Provide the [x, y] coordinate of the cell's center where the given text is located.  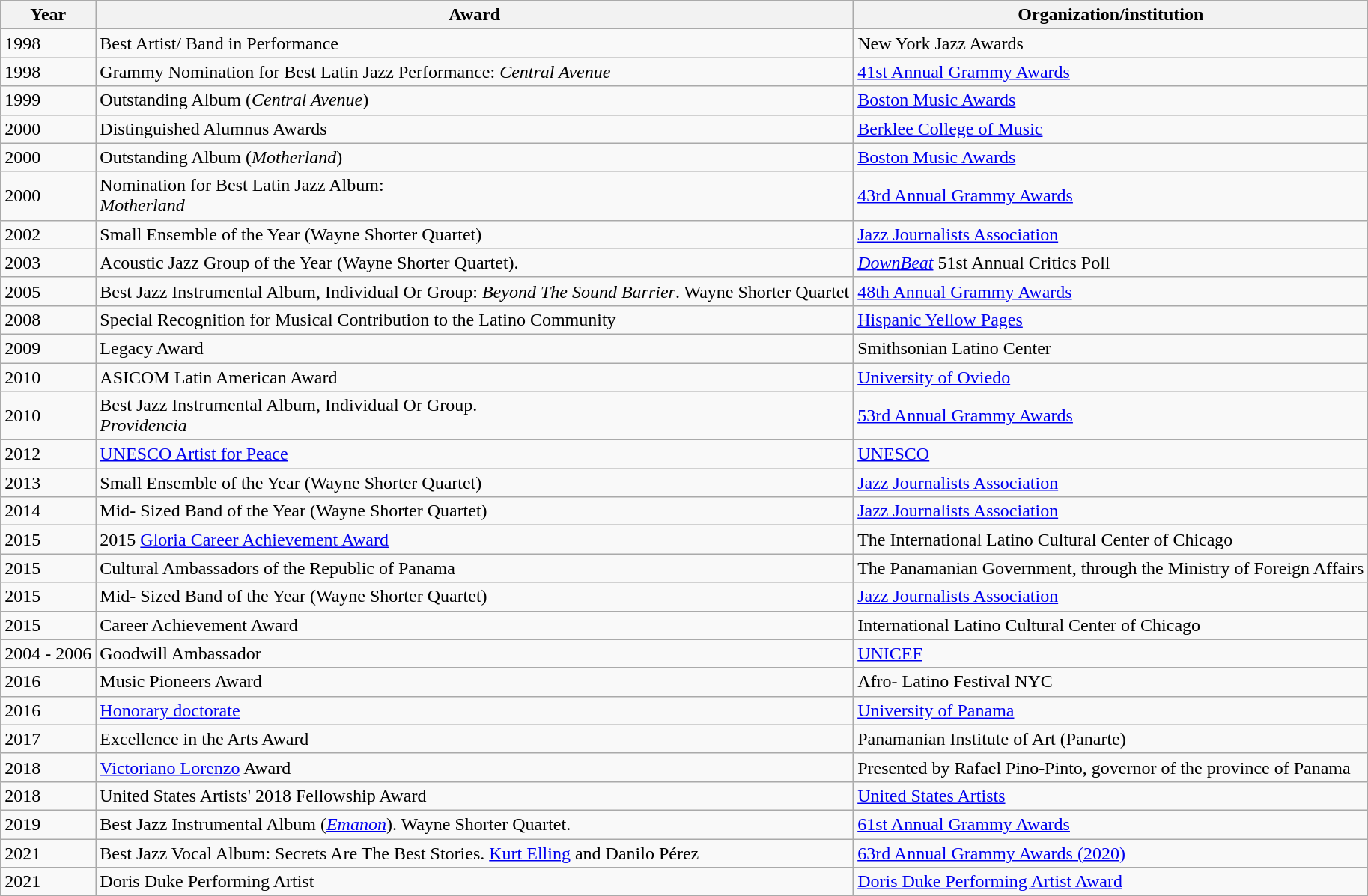
Career Achievement Award [475, 625]
University of Oviedo [1111, 377]
University of Panama [1111, 710]
2015 Gloria Career Achievement Award [475, 540]
Afro- Latino Festival NYC [1111, 682]
Best Jazz Vocal Album: Secrets Are The Best Stories. Kurt Elling and Danilo Pérez [475, 853]
Nomination for Best Latin Jazz Album:Motherland [475, 196]
Victoriano Lorenzo Award [475, 767]
53rd Annual Grammy Awards [1111, 416]
61st Annual Grammy Awards [1111, 824]
Honorary doctorate [475, 710]
2019 [48, 824]
2012 [48, 454]
2004 - 2006 [48, 653]
New York Jazz Awards [1111, 43]
Smithsonian Latino Center [1111, 348]
Doris Duke Performing Artist Award [1111, 882]
Outstanding Album (Central Avenue) [475, 100]
Cultural Ambassadors of the Republic of Panama [475, 568]
Distinguished Alumnus Awards [475, 129]
The International Latino Cultural Center of Chicago [1111, 540]
The Panamanian Government, through the Ministry of Foreign Affairs [1111, 568]
2002 [48, 234]
ASICOM Latin American Award [475, 377]
Hispanic Yellow Pages [1111, 320]
UNESCO Artist for Peace [475, 454]
Best Jazz Instrumental Album, Individual Or Group.Providencia [475, 416]
Music Pioneers Award [475, 682]
63rd Annual Grammy Awards (2020) [1111, 853]
Award [475, 15]
UNESCO [1111, 454]
Grammy Nomination for Best Latin Jazz Performance: Central Avenue [475, 72]
43rd Annual Grammy Awards [1111, 196]
International Latino Cultural Center of Chicago [1111, 625]
Best Jazz Instrumental Album, Individual Or Group: Beyond The Sound Barrier. Wayne Shorter Quartet [475, 291]
Year [48, 15]
Organization/institution [1111, 15]
2005 [48, 291]
2008 [48, 320]
48th Annual Grammy Awards [1111, 291]
Special Recognition for Musical Contribution to the Latino Community [475, 320]
Presented by Rafael Pino-Pinto, governor of the province of Panama [1111, 767]
Excellence in the Arts Award [475, 739]
UNICEF [1111, 653]
Best Jazz Instrumental Album (Emanon). Wayne Shorter Quartet. [475, 824]
United States Artists [1111, 796]
Goodwill Ambassador [475, 653]
Doris Duke Performing Artist [475, 882]
2009 [48, 348]
Legacy Award [475, 348]
DownBeat 51st Annual Critics Poll [1111, 263]
United States Artists' 2018 Fellowship Award [475, 796]
Acoustic Jazz Group of the Year (Wayne Shorter Quartet). [475, 263]
Outstanding Album (Motherland) [475, 157]
2017 [48, 739]
Best Artist/ Band in Performance [475, 43]
2014 [48, 511]
2003 [48, 263]
Berklee College of Music [1111, 129]
2013 [48, 483]
Panamanian Institute of Art (Panarte) [1111, 739]
1999 [48, 100]
41st Annual Grammy Awards [1111, 72]
